Capture the cell that displays the provided text and extract its [X, Y] central coordinate. 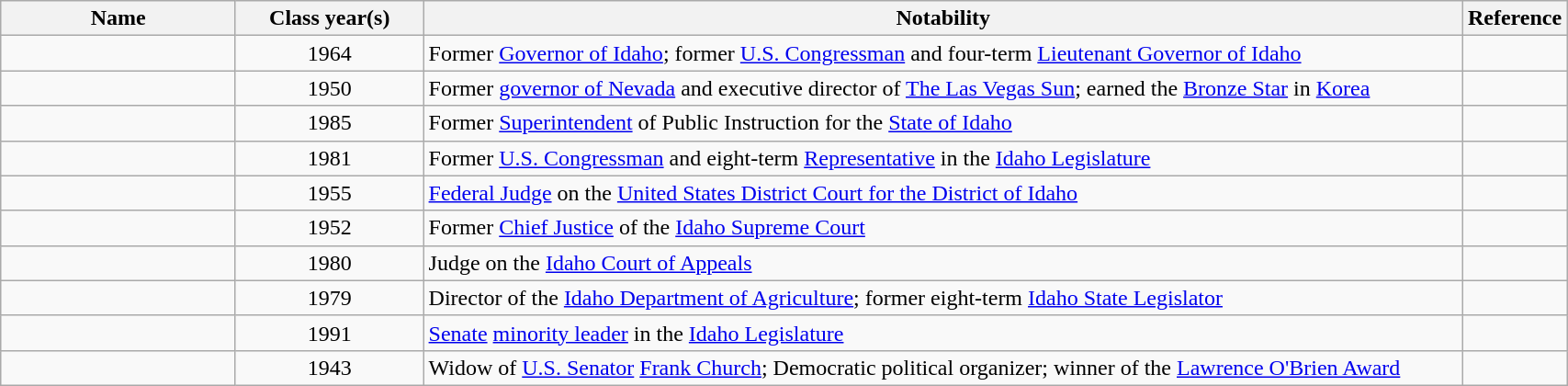
Senate minority leader in the Idaho Legislature [942, 333]
Judge on the Idaho Court of Appeals [942, 263]
Reference [1514, 18]
Former U.S. Congressman and eight-term Representative in the Idaho Legislature [942, 158]
1981 [329, 158]
Former Chief Justice of the Idaho Supreme Court [942, 228]
1985 [329, 123]
1955 [329, 193]
Class year(s) [329, 18]
1980 [329, 263]
Former Superintendent of Public Instruction for the State of Idaho [942, 123]
1991 [329, 333]
Former Governor of Idaho; former U.S. Congressman and four-term Lieutenant Governor of Idaho [942, 53]
Federal Judge on the United States District Court for the District of Idaho [942, 193]
Director of the Idaho Department of Agriculture; former eight-term Idaho State Legislator [942, 298]
Widow of U.S. Senator Frank Church; Democratic political organizer; winner of the Lawrence O'Brien Award [942, 368]
Former governor of Nevada and executive director of The Las Vegas Sun; earned the Bronze Star in Korea [942, 88]
1952 [329, 228]
1943 [329, 368]
Notability [942, 18]
Name [118, 18]
1979 [329, 298]
1964 [329, 53]
1950 [329, 88]
